Detect which cell encompasses the target text, then output its (x, y) center coordinate. 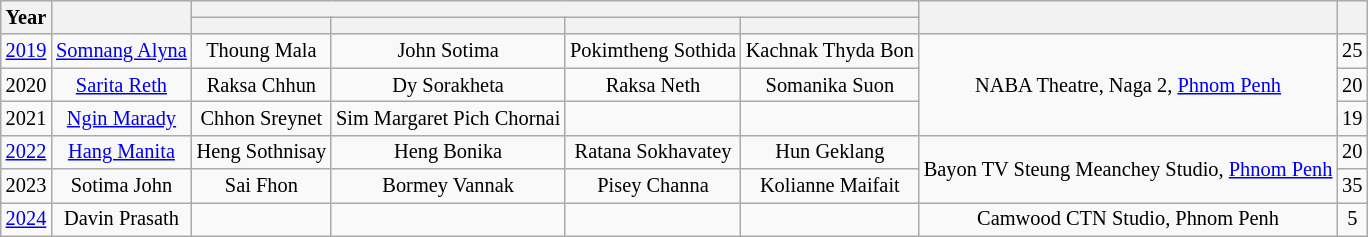
Raksa Chhun (262, 85)
Chhon Sreynet (262, 118)
John Sotima (448, 51)
Hang Manita (122, 152)
Bormey Vannak (448, 186)
Pokimtheng Sothida (653, 51)
2022 (26, 152)
19 (1352, 118)
Thoung Mala (262, 51)
Kolianne Maifait (830, 186)
Somnang Alyna (122, 51)
Somanika Suon (830, 85)
Raksa Neth (653, 85)
2021 (26, 118)
Dy Sorakheta (448, 85)
Heng Bonika (448, 152)
NABA Theatre, Naga 2, Phnom Penh (1128, 84)
Kachnak Thyda Bon (830, 51)
Bayon TV Steung Meanchey Studio, Phnom Penh (1128, 168)
Davin Prasath (122, 219)
Ratana Sokhavatey (653, 152)
Sai Fhon (262, 186)
2019 (26, 51)
Heng Sothnisay (262, 152)
Camwood CTN Studio, Phnom Penh (1128, 219)
Ngin Marady (122, 118)
2020 (26, 85)
2024 (26, 219)
35 (1352, 186)
2023 (26, 186)
Sotima John (122, 186)
Year (26, 17)
Pisey Channa (653, 186)
Sim Margaret Pich Chornai (448, 118)
Hun Geklang (830, 152)
5 (1352, 219)
Sarita Reth (122, 85)
25 (1352, 51)
